Capture the cell that displays the provided text and extract its [X, Y] central coordinate. 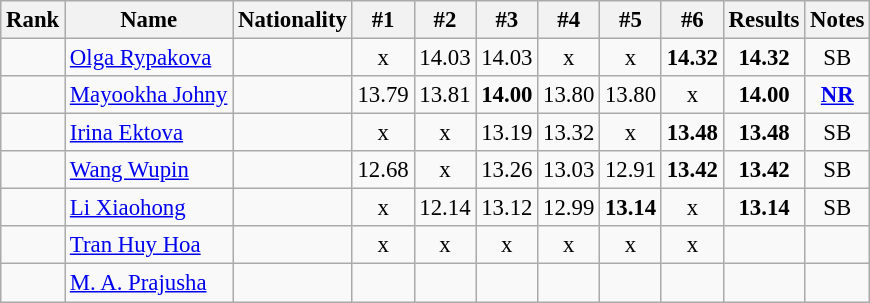
13.32 [569, 133]
12.91 [631, 170]
#6 [692, 20]
#5 [631, 20]
Rank [33, 20]
13.79 [383, 95]
#4 [569, 20]
12.99 [569, 208]
13.12 [507, 208]
Irina Ektova [149, 133]
#3 [507, 20]
12.14 [445, 208]
Wang Wupin [149, 170]
NR [838, 95]
#1 [383, 20]
M. A. Prajusha [149, 283]
Mayookha Johny [149, 95]
13.81 [445, 95]
Li Xiaohong [149, 208]
Nationality [292, 20]
Name [149, 20]
Tran Huy Hoa [149, 245]
13.26 [507, 170]
Results [764, 20]
13.19 [507, 133]
13.03 [569, 170]
Olga Rypakova [149, 58]
#2 [445, 20]
12.68 [383, 170]
Notes [838, 20]
